Determine the [X, Y] coordinate at the center of the cell enclosing the given text.  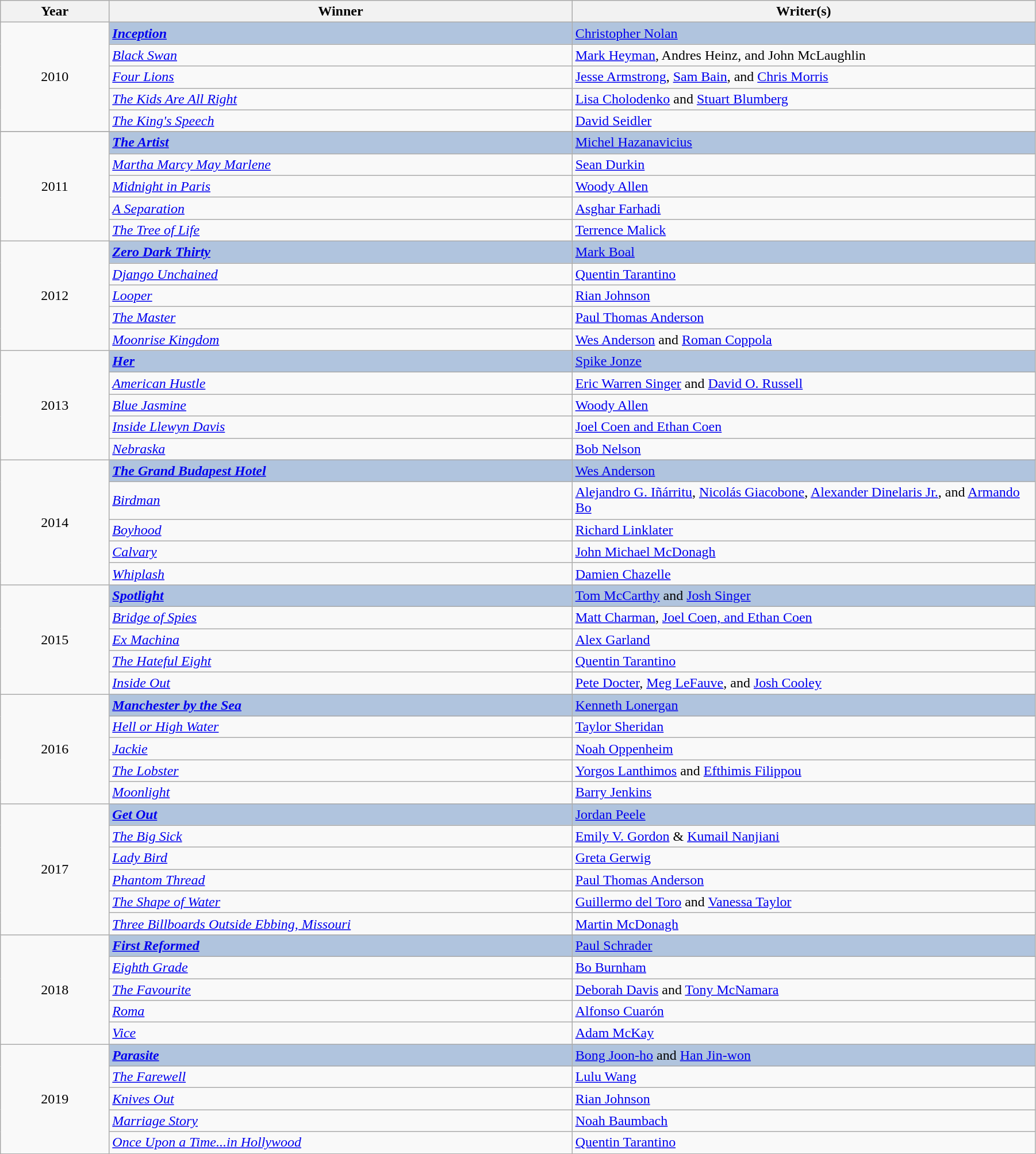
Yorgos Lanthimos and Efthimis Filippou [804, 771]
Alfonso Cuarón [804, 1011]
Marriage Story [340, 1121]
Wes Anderson and Roman Coppola [804, 340]
Lulu Wang [804, 1077]
First Reformed [340, 945]
Jesse Armstrong, Sam Bain, and Chris Morris [804, 77]
Inside Llewyn Davis [340, 427]
Joel Coen and Ethan Coen [804, 427]
Deborah Davis and Tony McNamara [804, 989]
Manchester by the Sea [340, 705]
Sean Durkin [804, 164]
Her [340, 361]
Bridge of Spies [340, 617]
Martin McDonagh [804, 924]
Winner [340, 11]
Looper [340, 296]
Taylor Sheridan [804, 727]
Black Swan [340, 55]
2018 [55, 989]
2016 [55, 749]
2010 [55, 77]
Blue Jasmine [340, 405]
John Michael McDonagh [804, 552]
Calvary [340, 552]
Asghar Farhadi [804, 208]
Terrence Malick [804, 230]
A Separation [340, 208]
Alejandro G. Iñárritu, Nicolás Giacobone, Alexander Dinelaris Jr., and Armando Bo [804, 500]
The Grand Budapest Hotel [340, 471]
Year [55, 11]
Eric Warren Singer and David O. Russell [804, 383]
Jackie [340, 749]
The Big Sick [340, 836]
Vice [340, 1033]
Eighth Grade [340, 967]
Tom McCarthy and Josh Singer [804, 595]
Midnight in Paris [340, 186]
Matt Charman, Joel Coen, and Ethan Coen [804, 617]
The Artist [340, 143]
The Hateful Eight [340, 661]
2015 [55, 639]
Lisa Cholodenko and Stuart Blumberg [804, 99]
Noah Baumbach [804, 1121]
Hell or High Water [340, 727]
Nebraska [340, 449]
Kenneth Lonergan [804, 705]
Boyhood [340, 530]
Get Out [340, 814]
Martha Marcy May Marlene [340, 164]
Moonlight [340, 793]
Noah Oppenheim [804, 749]
Phantom Thread [340, 880]
The Favourite [340, 989]
Spike Jonze [804, 361]
Three Billboards Outside Ebbing, Missouri [340, 924]
2013 [55, 405]
Guillermo del Toro and Vanessa Taylor [804, 902]
Writer(s) [804, 11]
The Master [340, 318]
Paul Schrader [804, 945]
Jordan Peele [804, 814]
Lady Bird [340, 858]
Adam McKay [804, 1033]
Emily V. Gordon & Kumail Nanjiani [804, 836]
Django Unchained [340, 274]
The Lobster [340, 771]
Richard Linklater [804, 530]
Wes Anderson [804, 471]
Mark Heyman, Andres Heinz, and John McLaughlin [804, 55]
Christopher Nolan [804, 33]
The Shape of Water [340, 902]
Inside Out [340, 683]
The Farewell [340, 1077]
American Hustle [340, 383]
Greta Gerwig [804, 858]
Whiplash [340, 574]
Once Upon a Time...in Hollywood [340, 1143]
Michel Hazanavicius [804, 143]
2017 [55, 869]
Pete Docter, Meg LeFauve, and Josh Cooley [804, 683]
2019 [55, 1099]
2012 [55, 295]
Moonrise Kingdom [340, 340]
Damien Chazelle [804, 574]
The Tree of Life [340, 230]
Bong Joon-ho and Han Jin-won [804, 1055]
The King's Speech [340, 121]
2011 [55, 186]
The Kids Are All Right [340, 99]
Zero Dark Thirty [340, 252]
Ex Machina [340, 640]
Spotlight [340, 595]
Parasite [340, 1055]
David Seidler [804, 121]
Barry Jenkins [804, 793]
Mark Boal [804, 252]
Alex Garland [804, 640]
Roma [340, 1011]
Four Lions [340, 77]
Bo Burnham [804, 967]
Inception [340, 33]
Birdman [340, 500]
Knives Out [340, 1099]
Bob Nelson [804, 449]
2014 [55, 522]
